Capture the cell that displays the provided text and extract its [X, Y] central coordinate. 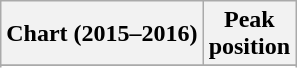
Chart (2015–2016) [102, 34]
Peakposition [249, 34]
